Return [X, Y] of the center of cell containing provided text 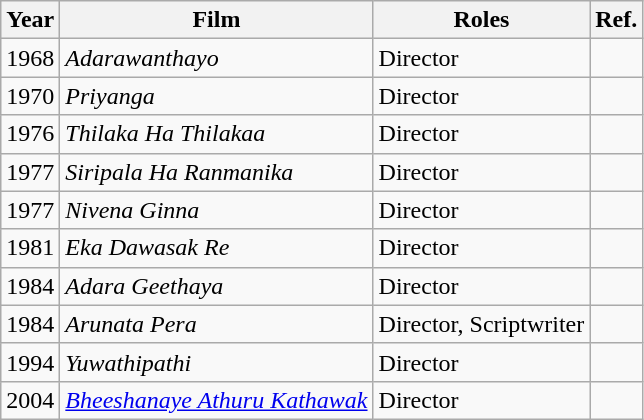
Adara Geethaya [216, 286]
Director, Scriptwriter [482, 324]
Ref. [616, 20]
Eka Dawasak Re [216, 248]
1994 [30, 362]
Siripala Ha Ranmanika [216, 172]
Nivena Ginna [216, 210]
Arunata Pera [216, 324]
Thilaka Ha Thilakaa [216, 134]
1968 [30, 58]
1970 [30, 96]
Yuwathipathi [216, 362]
Film [216, 20]
1981 [30, 248]
Roles [482, 20]
1976 [30, 134]
Priyanga [216, 96]
Year [30, 20]
2004 [30, 400]
Bheeshanaye Athuru Kathawak [216, 400]
Adarawanthayo [216, 58]
